Scan for the cell matching the given text and deliver its (X, Y) coordinate at center. 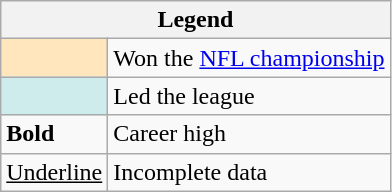
Legend (196, 20)
Won the NFL championship (249, 58)
Led the league (249, 96)
Underline (54, 172)
Career high (249, 134)
Incomplete data (249, 172)
Bold (54, 134)
